Find where the given text appears and provide that cell's center as [X, Y] coordinate. 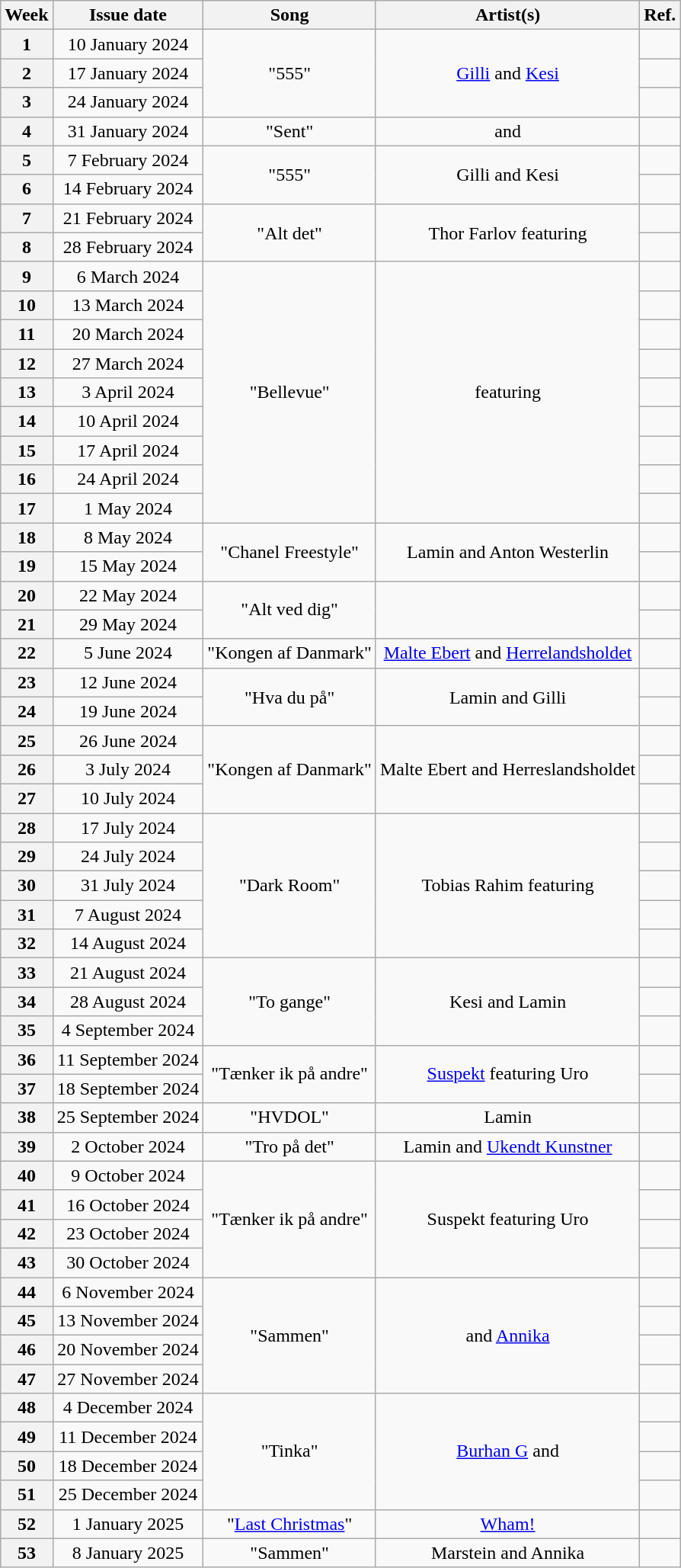
21 February 2024 [128, 218]
23 October 2024 [128, 1233]
31 July 2024 [128, 886]
7 [27, 218]
17 [27, 508]
"Tro på det" [289, 1146]
11 December 2024 [128, 1437]
34 [27, 1002]
and [507, 131]
8 May 2024 [128, 537]
12 [27, 364]
27 March 2024 [128, 364]
32 [27, 944]
33 [27, 973]
22 May 2024 [128, 595]
2 October 2024 [128, 1146]
19 June 2024 [128, 711]
4 [27, 131]
"Tinka" [289, 1451]
52 [27, 1524]
27 November 2024 [128, 1379]
16 October 2024 [128, 1204]
Kesi and Lamin [507, 1002]
24 April 2024 [128, 479]
15 [27, 451]
18 [27, 537]
Lamin and Gilli [507, 697]
28 August 2024 [128, 1002]
10 January 2024 [128, 44]
Lamin [507, 1117]
42 [27, 1233]
43 [27, 1262]
4 September 2024 [128, 1031]
1 [27, 44]
Issue date [128, 15]
26 June 2024 [128, 740]
20 [27, 595]
24 July 2024 [128, 857]
5 [27, 160]
Song [289, 15]
41 [27, 1204]
30 October 2024 [128, 1262]
25 September 2024 [128, 1117]
Thor Farlov featuring [507, 232]
13 March 2024 [128, 305]
18 September 2024 [128, 1089]
"To gange" [289, 1002]
11 September 2024 [128, 1060]
17 July 2024 [128, 827]
1 May 2024 [128, 508]
"Alt ved dig" [289, 610]
14 [27, 422]
30 [27, 886]
"Alt det" [289, 232]
21 August 2024 [128, 973]
28 [27, 827]
featuring [507, 392]
18 December 2024 [128, 1466]
49 [27, 1437]
Ref. [660, 15]
23 [27, 682]
"Chanel Freestyle" [289, 552]
17 April 2024 [128, 451]
12 June 2024 [128, 682]
29 [27, 857]
1 January 2025 [128, 1524]
29 May 2024 [128, 624]
50 [27, 1466]
Malte Ebert and Herreslandsholdet [507, 769]
9 October 2024 [128, 1175]
27 [27, 798]
51 [27, 1495]
6 November 2024 [128, 1292]
22 [27, 653]
10 July 2024 [128, 798]
"Sent" [289, 131]
"Hva du på" [289, 697]
53 [27, 1553]
Week [27, 15]
and Annika [507, 1336]
5 June 2024 [128, 653]
10 [27, 305]
26 [27, 769]
"HVDOL" [289, 1117]
Tobias Rahim featuring [507, 885]
19 [27, 566]
38 [27, 1117]
24 January 2024 [128, 102]
8 [27, 247]
"Last Christmas" [289, 1524]
46 [27, 1350]
4 December 2024 [128, 1408]
9 [27, 276]
"Dark Room" [289, 885]
Malte Ebert and Herrelandsholdet [507, 653]
13 November 2024 [128, 1321]
14 August 2024 [128, 944]
45 [27, 1321]
Burhan G and [507, 1451]
48 [27, 1408]
6 March 2024 [128, 276]
25 December 2024 [128, 1495]
Lamin and Ukendt Kunstner [507, 1146]
47 [27, 1379]
10 April 2024 [128, 422]
44 [27, 1292]
Artist(s) [507, 15]
Lamin and Anton Westerlin [507, 552]
"Bellevue" [289, 392]
20 March 2024 [128, 334]
Marstein and Annika [507, 1553]
16 [27, 479]
21 [27, 624]
20 November 2024 [128, 1350]
35 [27, 1031]
31 January 2024 [128, 131]
15 May 2024 [128, 566]
13 [27, 393]
6 [27, 189]
Wham! [507, 1524]
39 [27, 1146]
7 February 2024 [128, 160]
24 [27, 711]
37 [27, 1089]
25 [27, 740]
17 January 2024 [128, 73]
31 [27, 915]
3 April 2024 [128, 393]
36 [27, 1060]
40 [27, 1175]
28 February 2024 [128, 247]
14 February 2024 [128, 189]
8 January 2025 [128, 1553]
11 [27, 334]
3 July 2024 [128, 769]
3 [27, 102]
7 August 2024 [128, 915]
2 [27, 73]
